From the cell containing the given text, extract its center point as [x, y] coordinate. 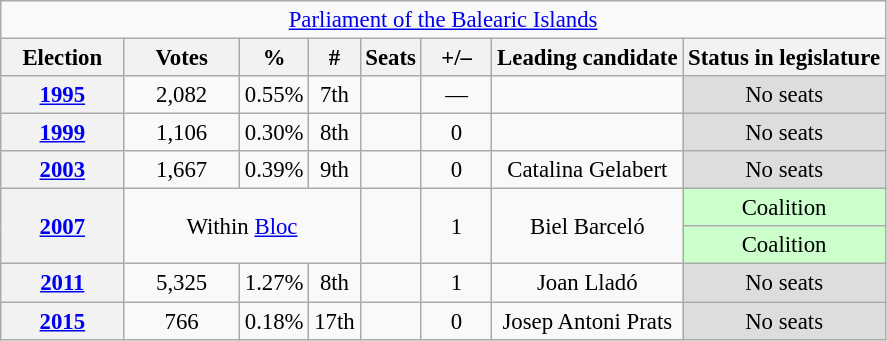
2011 [62, 283]
0.18% [274, 321]
Within Bloc [242, 226]
1995 [62, 95]
Joan Lladó [588, 283]
2007 [62, 226]
Status in legislature [784, 58]
0.55% [274, 95]
Josep Antoni Prats [588, 321]
2003 [62, 170]
0.39% [274, 170]
# [334, 58]
— [456, 95]
9th [334, 170]
+/– [456, 58]
1999 [62, 133]
2015 [62, 321]
Biel Barceló [588, 226]
1.27% [274, 283]
17th [334, 321]
Votes [182, 58]
7th [334, 95]
766 [182, 321]
2,082 [182, 95]
% [274, 58]
Parliament of the Balearic Islands [444, 20]
Catalina Gelabert [588, 170]
Election [62, 58]
0.30% [274, 133]
5,325 [182, 283]
Seats [390, 58]
1,106 [182, 133]
1,667 [182, 170]
Leading candidate [588, 58]
